Extract the [X, Y] coordinate from the center of the cell holding the provided text.  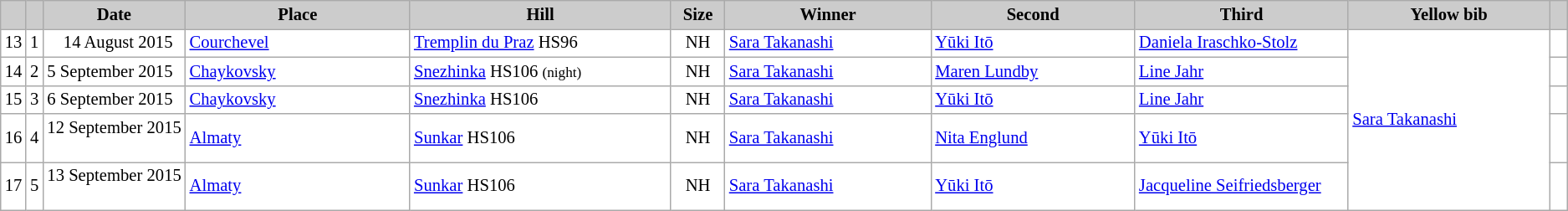
5 September 2015 [114, 71]
Tremplin du Praz HS96 [540, 43]
13 September 2015 [114, 186]
Hill [540, 14]
13 [13, 43]
16 [13, 138]
Date [114, 14]
Jacqueline Seifriedsberger [1241, 186]
Nita Englund [1033, 138]
Daniela Iraschko-Stolz [1241, 43]
17 [13, 186]
14 [13, 71]
Size [697, 14]
Snezhinka HS106 (night) [540, 71]
Snezhinka HS106 [540, 100]
4 [34, 138]
5 [34, 186]
3 [34, 100]
Winner [828, 14]
1 [34, 43]
12 September 2015 [114, 138]
Yellow bib [1448, 14]
Courchevel [298, 43]
Second [1033, 14]
Maren Lundby [1033, 71]
6 September 2015 [114, 100]
14 August 2015 [114, 43]
Place [298, 14]
15 [13, 100]
2 [34, 71]
Third [1241, 14]
